Return the [x, y] coordinate for the center point of the cell that contains the specified text.  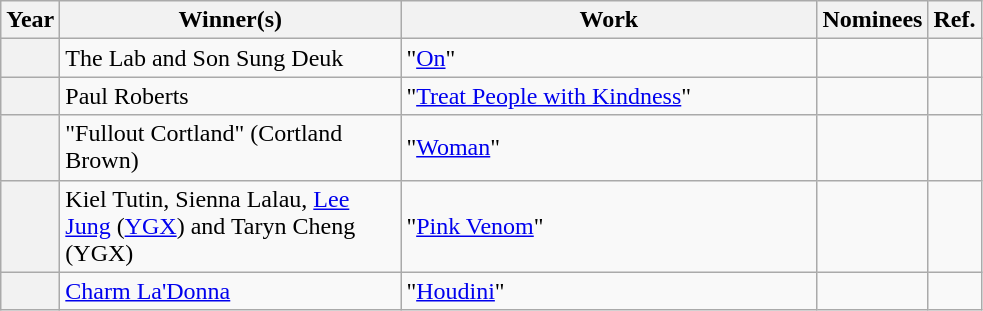
Nominees [872, 20]
"On" [609, 58]
"Fullout Cortland" (Cortland Brown) [230, 148]
The Lab and Son Sung Deuk [230, 58]
"Treat People with Kindness" [609, 96]
Kiel Tutin, Sienna Lalau, Lee Jung (YGX) and Taryn Cheng (YGX) [230, 226]
Paul Roberts [230, 96]
Charm La'Donna [230, 291]
Ref. [954, 20]
"Woman" [609, 148]
"Pink Venom" [609, 226]
Winner(s) [230, 20]
Work [609, 20]
"Houdini" [609, 291]
Year [30, 20]
